Search for the cell housing the specified text and yield its [X, Y] center coordinate. 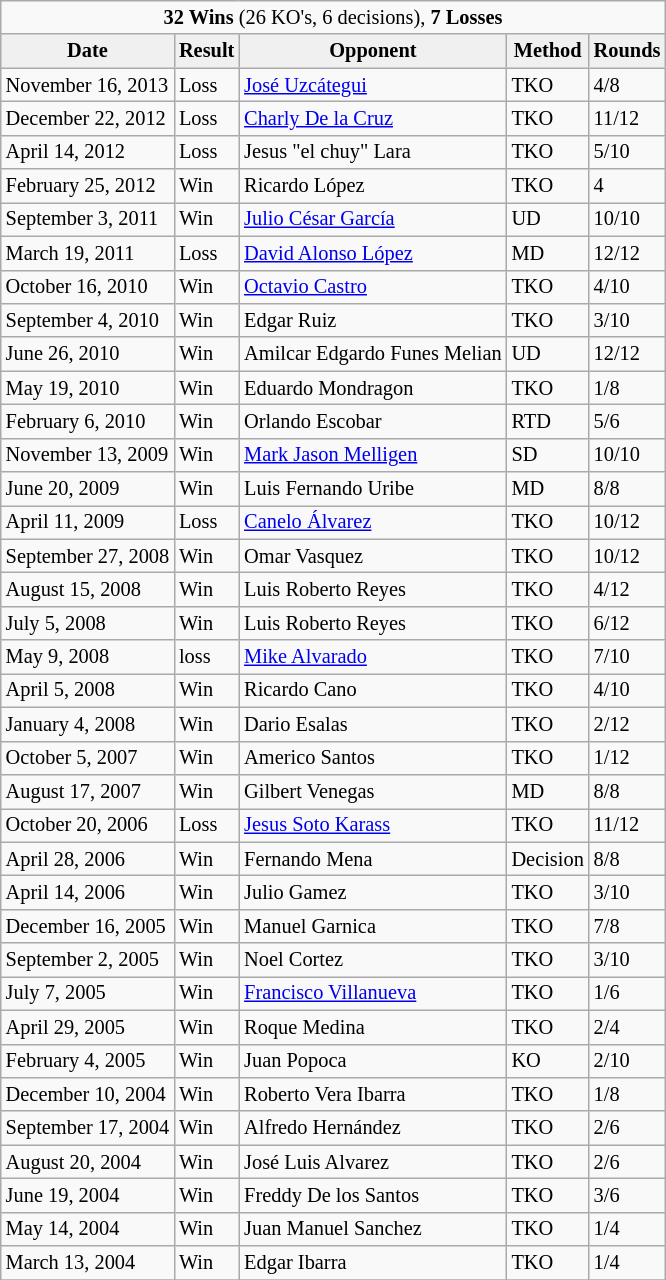
September 3, 2011 [88, 220]
May 14, 2004 [88, 1229]
Jesus Soto Karass [372, 825]
July 7, 2005 [88, 994]
December 10, 2004 [88, 1095]
September 2, 2005 [88, 960]
Amilcar Edgardo Funes Melian [372, 354]
August 15, 2008 [88, 590]
Decision [548, 859]
KO [548, 1061]
October 20, 2006 [88, 825]
August 17, 2007 [88, 792]
Americo Santos [372, 758]
Mark Jason Melligen [372, 455]
December 16, 2005 [88, 926]
José Uzcátegui [372, 85]
Octavio Castro [372, 287]
4/8 [628, 85]
Rounds [628, 51]
5/6 [628, 422]
Alfredo Hernández [372, 1128]
6/12 [628, 624]
SD [548, 455]
Francisco Villanueva [372, 994]
Roberto Vera Ibarra [372, 1095]
November 16, 2013 [88, 85]
February 25, 2012 [88, 186]
September 4, 2010 [88, 321]
7/8 [628, 926]
Ricardo López [372, 186]
Orlando Escobar [372, 422]
Juan Manuel Sanchez [372, 1229]
June 26, 2010 [88, 354]
Jesus "el chuy" Lara [372, 152]
2/12 [628, 725]
Julio César García [372, 220]
April 14, 2006 [88, 893]
Date [88, 51]
2/4 [628, 1027]
7/10 [628, 657]
Charly De la Cruz [372, 119]
Juan Popoca [372, 1061]
Canelo Álvarez [372, 523]
David Alonso López [372, 253]
Edgar Ibarra [372, 1263]
5/10 [628, 152]
Mike Alvarado [372, 657]
Result [206, 51]
January 4, 2008 [88, 725]
April 11, 2009 [88, 523]
November 13, 2009 [88, 455]
May 19, 2010 [88, 388]
June 20, 2009 [88, 489]
Roque Medina [372, 1027]
April 28, 2006 [88, 859]
Eduardo Mondragon [372, 388]
April 29, 2005 [88, 1027]
2/10 [628, 1061]
February 6, 2010 [88, 422]
Luis Fernando Uribe [372, 489]
September 27, 2008 [88, 556]
Fernando Mena [372, 859]
1/6 [628, 994]
Freddy De los Santos [372, 1196]
Julio Gamez [372, 893]
3/6 [628, 1196]
October 5, 2007 [88, 758]
Method [548, 51]
4/12 [628, 590]
4 [628, 186]
RTD [548, 422]
October 16, 2010 [88, 287]
José Luis Alvarez [372, 1162]
March 19, 2011 [88, 253]
April 5, 2008 [88, 691]
August 20, 2004 [88, 1162]
Opponent [372, 51]
June 19, 2004 [88, 1196]
Edgar Ruiz [372, 321]
March 13, 2004 [88, 1263]
Omar Vasquez [372, 556]
February 4, 2005 [88, 1061]
September 17, 2004 [88, 1128]
loss [206, 657]
1/12 [628, 758]
Gilbert Venegas [372, 792]
July 5, 2008 [88, 624]
32 Wins (26 KO's, 6 decisions), 7 Losses [334, 18]
Manuel Garnica [372, 926]
Noel Cortez [372, 960]
April 14, 2012 [88, 152]
Dario Esalas [372, 725]
Ricardo Cano [372, 691]
December 22, 2012 [88, 119]
May 9, 2008 [88, 657]
